Pinpoint the cell where the given text exists, returning its [X, Y] midpoint coordinate. 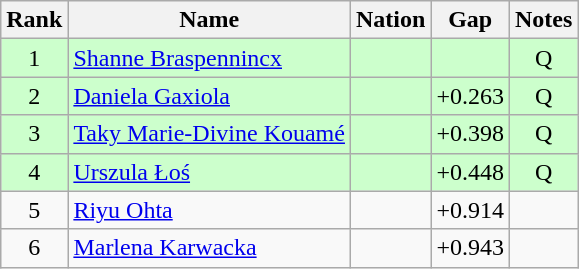
Urszula Łoś [210, 172]
4 [34, 172]
+0.914 [470, 210]
Gap [470, 20]
6 [34, 248]
Riyu Ohta [210, 210]
2 [34, 96]
+0.448 [470, 172]
5 [34, 210]
Nation [390, 20]
Shanne Braspennincx [210, 58]
Name [210, 20]
Notes [544, 20]
Taky Marie-Divine Kouamé [210, 134]
+0.943 [470, 248]
+0.263 [470, 96]
Daniela Gaxiola [210, 96]
3 [34, 134]
Marlena Karwacka [210, 248]
+0.398 [470, 134]
Rank [34, 20]
1 [34, 58]
